From the cell containing the given text, extract its center point as (X, Y) coordinate. 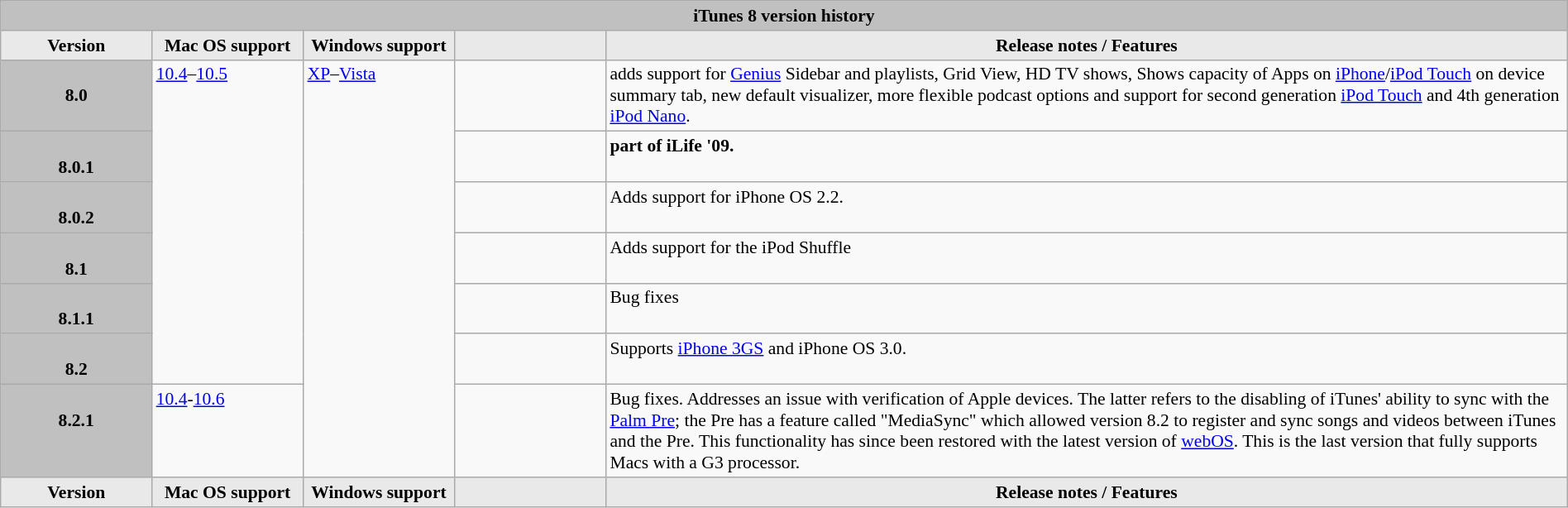
8.1 (76, 258)
Adds support for the iPod Shuffle (1087, 258)
Supports iPhone 3GS and iPhone OS 3.0. (1087, 359)
Bug fixes (1087, 308)
8.1.1 (76, 308)
8.0.1 (76, 157)
8.0.2 (76, 207)
10.4-10.6 (228, 431)
8.2.1 (76, 431)
Adds support for iPhone OS 2.2. (1087, 207)
8.2 (76, 359)
part of iLife '09. (1087, 157)
XP–Vista (379, 268)
10.4–10.5 (228, 222)
8.0 (76, 96)
iTunes 8 version history (784, 16)
